Return the [x, y] coordinate for the center point of the cell that contains the specified text.  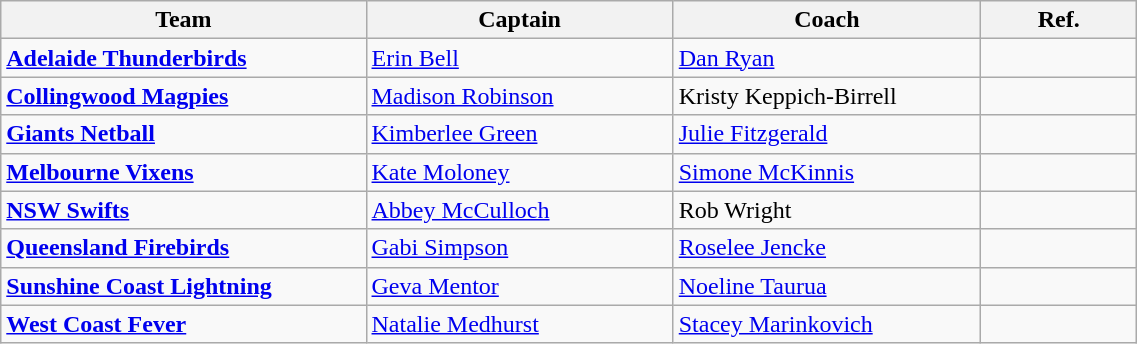
Team [184, 20]
Coach [826, 20]
Ref. [1058, 20]
Kate Moloney [520, 172]
Captain [520, 20]
Dan Ryan [826, 58]
Geva Mentor [520, 286]
Stacey Marinkovich [826, 324]
Melbourne Vixens [184, 172]
Adelaide Thunderbirds [184, 58]
Simone McKinnis [826, 172]
Gabi Simpson [520, 248]
Giants Netball [184, 134]
Sunshine Coast Lightning [184, 286]
Collingwood Magpies [184, 96]
Roselee Jencke [826, 248]
NSW Swifts [184, 210]
Natalie Medhurst [520, 324]
Julie Fitzgerald [826, 134]
Queensland Firebirds [184, 248]
Rob Wright [826, 210]
Erin Bell [520, 58]
Kristy Keppich-Birrell [826, 96]
Abbey McCulloch [520, 210]
Kimberlee Green [520, 134]
West Coast Fever [184, 324]
Madison Robinson [520, 96]
Noeline Taurua [826, 286]
